Output the (x, y) coordinate of the center of the cell containing the given text.  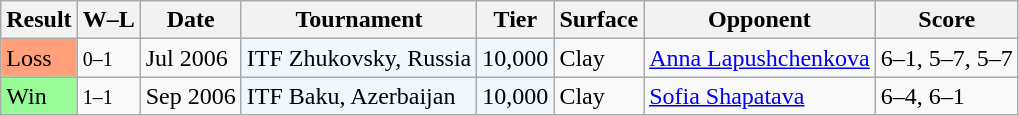
Jul 2006 (190, 58)
1–1 (108, 96)
Sofia Shapatava (760, 96)
ITF Baku, Azerbaijan (359, 96)
Surface (599, 20)
Win (39, 96)
Tournament (359, 20)
ITF Zhukovsky, Russia (359, 58)
Loss (39, 58)
6–4, 6–1 (946, 96)
Opponent (760, 20)
Score (946, 20)
Anna Lapushchenkova (760, 58)
0–1 (108, 58)
Sep 2006 (190, 96)
W–L (108, 20)
Result (39, 20)
Date (190, 20)
Tier (516, 20)
6–1, 5–7, 5–7 (946, 58)
